Capture the cell that displays the provided text and extract its (X, Y) central coordinate. 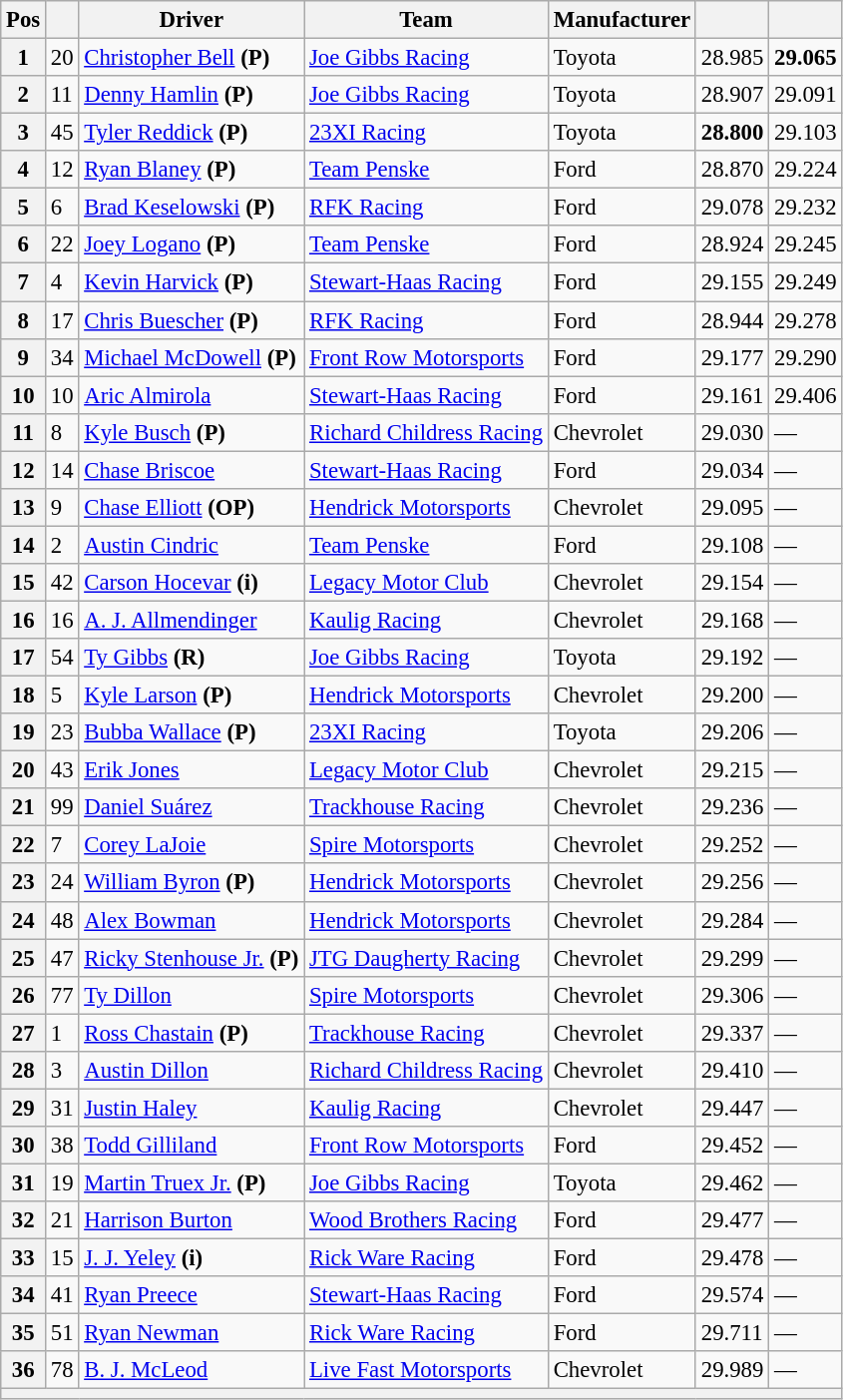
28.924 (732, 244)
32 (24, 1220)
26 (24, 995)
Team (427, 20)
51 (62, 1333)
29.462 (732, 1182)
29.206 (732, 732)
Ross Chastain (P) (192, 1033)
B. J. McLeod (192, 1370)
Ryan Blaney (P) (192, 170)
38 (62, 1146)
Pos (24, 20)
28.800 (732, 133)
29.200 (732, 696)
JTG Daugherty Racing (427, 958)
29.236 (732, 807)
Wood Brothers Racing (427, 1220)
33 (24, 1258)
29.299 (732, 958)
Live Fast Motorsports (427, 1370)
18 (24, 696)
Martin Truex Jr. (P) (192, 1182)
29.095 (732, 508)
30 (24, 1146)
29.337 (732, 1033)
29.284 (732, 920)
Driver (192, 20)
29.278 (806, 320)
43 (62, 770)
Michael McDowell (P) (192, 357)
Daniel Suárez (192, 807)
Joey Logano (P) (192, 244)
29.478 (732, 1258)
29.154 (732, 583)
29.410 (732, 1071)
29.215 (732, 770)
29.232 (806, 208)
13 (24, 508)
42 (62, 583)
29.477 (732, 1220)
Ty Gibbs (R) (192, 658)
29.245 (806, 244)
Austin Cindric (192, 545)
28 (24, 1071)
29.306 (732, 995)
54 (62, 658)
Ricky Stenhouse Jr. (P) (192, 958)
29.177 (732, 357)
29.168 (732, 620)
29.711 (732, 1333)
Chase Elliott (OP) (192, 508)
Ty Dillon (192, 995)
29 (24, 1108)
29.108 (732, 545)
29.249 (806, 282)
48 (62, 920)
Alex Bowman (192, 920)
99 (62, 807)
29.078 (732, 208)
Ryan Newman (192, 1333)
Brad Keselowski (P) (192, 208)
Denny Hamlin (P) (192, 95)
29.452 (732, 1146)
29.224 (806, 170)
45 (62, 133)
Carson Hocevar (i) (192, 583)
William Byron (P) (192, 883)
Austin Dillon (192, 1071)
Kevin Harvick (P) (192, 282)
27 (24, 1033)
Manufacturer (622, 20)
Kyle Larson (P) (192, 696)
28.870 (732, 170)
29.192 (732, 658)
35 (24, 1333)
28.907 (732, 95)
47 (62, 958)
29.030 (732, 432)
29.161 (732, 395)
78 (62, 1370)
Ryan Preece (192, 1295)
29.091 (806, 95)
25 (24, 958)
28.985 (732, 58)
Chase Briscoe (192, 470)
29.103 (806, 133)
41 (62, 1295)
29.989 (732, 1370)
Christopher Bell (P) (192, 58)
29.256 (732, 883)
Corey LaJoie (192, 845)
29.155 (732, 282)
29.034 (732, 470)
Justin Haley (192, 1108)
Erik Jones (192, 770)
36 (24, 1370)
29.290 (806, 357)
Todd Gilliland (192, 1146)
Tyler Reddick (P) (192, 133)
Harrison Burton (192, 1220)
29.447 (732, 1108)
J. J. Yeley (i) (192, 1258)
Bubba Wallace (P) (192, 732)
29.574 (732, 1295)
29.065 (806, 58)
29.406 (806, 395)
A. J. Allmendinger (192, 620)
Kyle Busch (P) (192, 432)
Chris Buescher (P) (192, 320)
77 (62, 995)
Aric Almirola (192, 395)
28.944 (732, 320)
29.252 (732, 845)
